Determine the (x, y) coordinate at the center of the cell enclosing the given text.  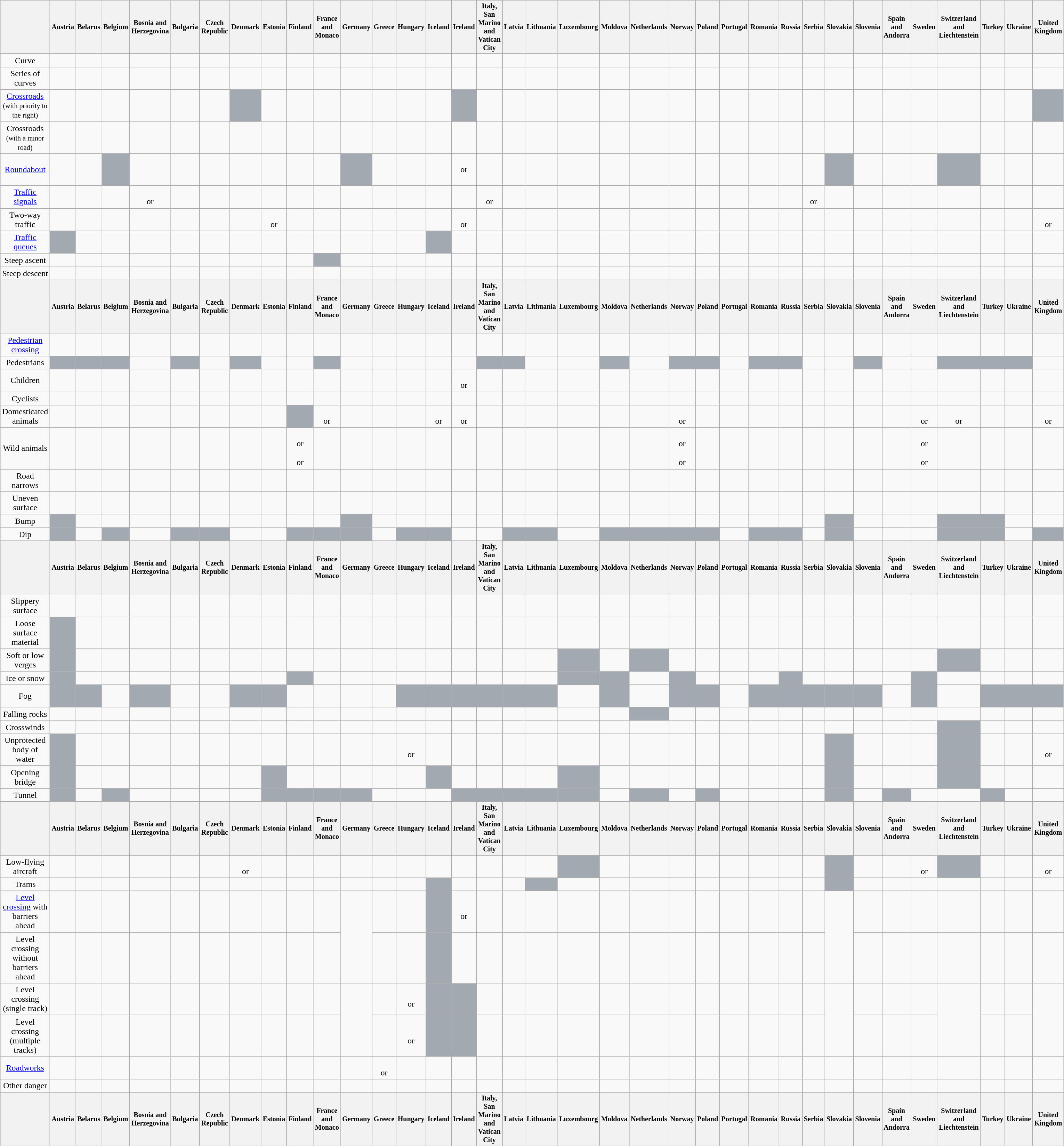
Curve (25, 60)
Uneven surface (25, 503)
Level crossing without barriers ahead (25, 958)
Steep descent (25, 273)
Crossroads (with a minor road) (25, 137)
Low-flying aircraft (25, 866)
Dip (25, 534)
Wild animals (25, 449)
Pedestrian crossing (25, 344)
Unprotected body of water (25, 750)
Other danger (25, 1086)
Level crossing with barriers ahead (25, 912)
Trams (25, 884)
Crosswinds (25, 727)
Steep ascent (25, 260)
Roundabout (25, 169)
Two-way traffic (25, 220)
Domesticated animals (25, 417)
Level crossing (single track) (25, 999)
Cyclists (25, 398)
Opening bridge (25, 777)
Loose surface material (25, 633)
Traffic signals (25, 197)
Ice or snow (25, 678)
Series of curves (25, 78)
Fog (25, 696)
Pedestrians (25, 362)
Slippery surface (25, 605)
Traffic queues (25, 242)
Bump (25, 521)
Soft or low verges (25, 660)
Children (25, 380)
Tunnel (25, 795)
Falling rocks (25, 714)
Level crossing (multiple tracks) (25, 1036)
Roadworks (25, 1068)
Road narrows (25, 481)
Crossroads (with priority to the right) (25, 105)
